Determine the (X, Y) coordinate at the center of the cell enclosing the given text.  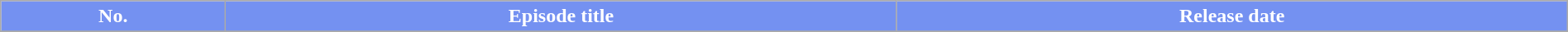
Episode title (561, 16)
No. (113, 16)
Release date (1232, 16)
